Provide the [x, y] coordinate of the cell's center where the given text is located.  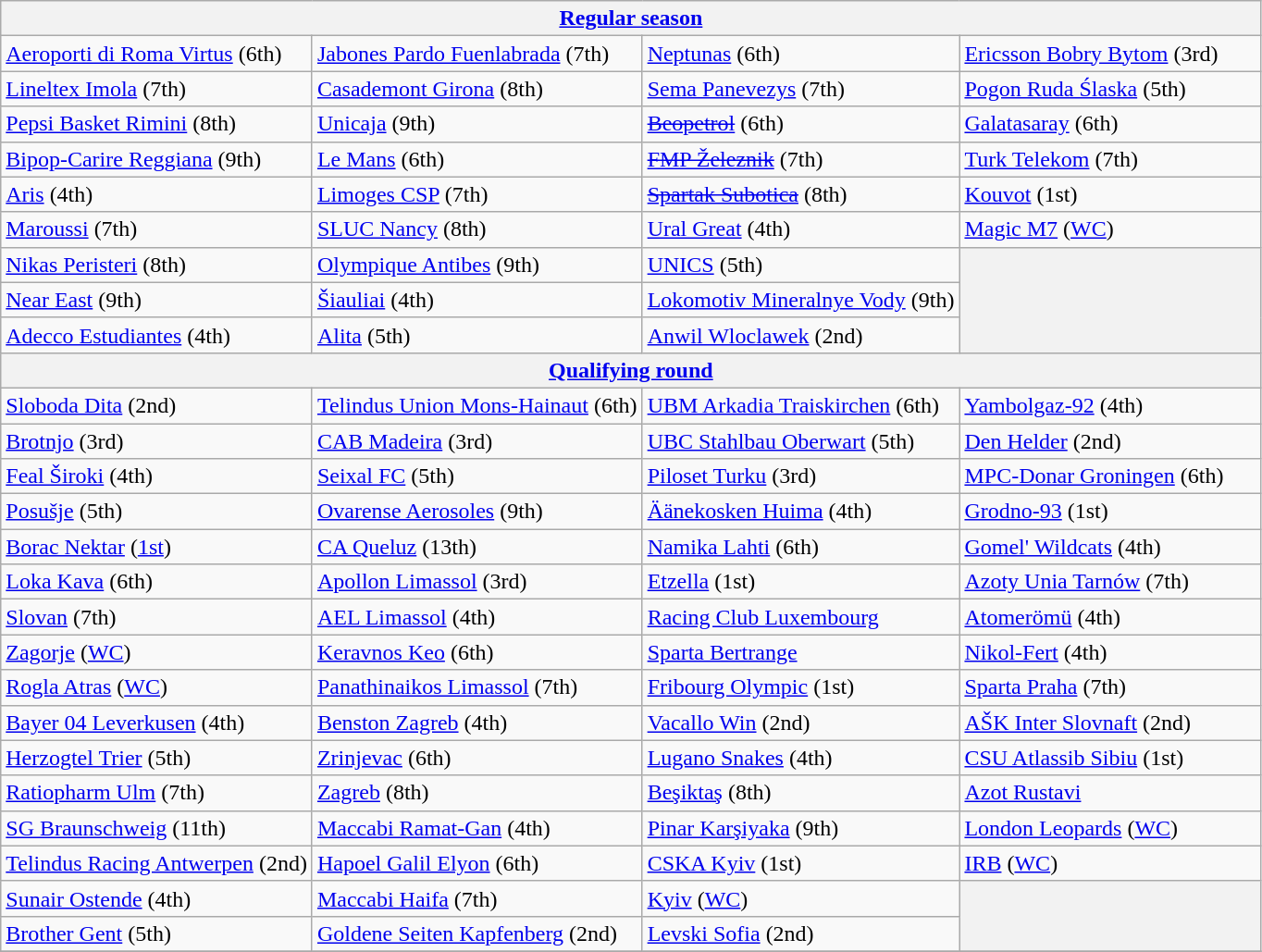
Goldene Seiten Kapfenberg (2nd) [477, 933]
Pogon Ruda Ślaska (5th) [1110, 89]
Pepsi Basket Rimini (8th) [157, 124]
Limoges CSP (7th) [477, 194]
Azoty Unia Tarnów (7th) [1110, 582]
Pinar Karşiyaka (9th) [801, 828]
Ericsson Bobry Bytom (3rd) [1110, 54]
Keravnos Keo (6th) [477, 652]
Sparta Bertrange [801, 652]
Bipop-Carire Reggiana (9th) [157, 159]
FMP Železnik (7th) [801, 159]
Le Mans (6th) [477, 159]
Atomerömü (4th) [1110, 617]
Near East (9th) [157, 300]
Magic M7 (WC) [1110, 229]
Adecco Estudiantes (4th) [157, 335]
Beopetrol (6th) [801, 124]
Qualifying round [631, 370]
Racing Club Luxembourg [801, 617]
SLUC Nancy (8th) [477, 229]
Aris (4th) [157, 194]
Etzella (1st) [801, 582]
Maccabi Haifa (7th) [477, 898]
Alita (5th) [477, 335]
AEL Limassol (4th) [477, 617]
Azot Rustavi [1110, 793]
Kyiv (WC) [801, 898]
Gomel' Wildcats (4th) [1110, 547]
Vacallo Win (2nd) [801, 723]
Neptunas (6th) [801, 54]
Anwil Wloclawek (2nd) [801, 335]
UBC Stahlbau Oberwart (5th) [801, 441]
Maroussi (7th) [157, 229]
Nikol-Fert (4th) [1110, 652]
Aeroporti di Roma Virtus (6th) [157, 54]
Grodno-93 (1st) [1110, 512]
IRB (WC) [1110, 863]
Lugano Snakes (4th) [801, 758]
CAB Madeira (3rd) [477, 441]
Apollon Limassol (3rd) [477, 582]
Benston Zagreb (4th) [477, 723]
Rogla Atras (WC) [157, 687]
Borac Nektar (1st) [157, 547]
Unicaja (9th) [477, 124]
Zrinjevac (6th) [477, 758]
Turk Telekom (7th) [1110, 159]
CSKA Kyiv (1st) [801, 863]
Regular season [631, 19]
Spartak Subotica (8th) [801, 194]
SG Braunschweig (11th) [157, 828]
Sema Panevezys (7th) [801, 89]
Sunair Ostende (4th) [157, 898]
Telindus Union Mons-Hainaut (6th) [477, 405]
Bayer 04 Leverkusen (4th) [157, 723]
AŠK Inter Slovnaft (2nd) [1110, 723]
Lokomotiv Mineralnye Vody (9th) [801, 300]
Slovan (7th) [157, 617]
Namika Lahti (6th) [801, 547]
Lineltex Imola (7th) [157, 89]
MPC-Donar Groningen (6th) [1110, 476]
Sloboda Dita (2nd) [157, 405]
Maccabi Ramat-Gan (4th) [477, 828]
CA Queluz (13th) [477, 547]
Brotnjo (3rd) [157, 441]
Galatasaray (6th) [1110, 124]
Loka Kava (6th) [157, 582]
Posušje (5th) [157, 512]
Yambolgaz-92 (4th) [1110, 405]
Šiauliai (4th) [477, 300]
Casademont Girona (8th) [477, 89]
Panathinaikos Limassol (7th) [477, 687]
Herzogtel Trier (5th) [157, 758]
Ural Great (4th) [801, 229]
Ratiopharm Ulm (7th) [157, 793]
Nikas Peristeri (8th) [157, 265]
Beşiktaş (8th) [801, 793]
CSU Atlassib Sibiu (1st) [1110, 758]
London Leopards (WC) [1110, 828]
UBM Arkadia Traiskirchen (6th) [801, 405]
Fribourg Olympic (1st) [801, 687]
Ovarense Aerosoles (9th) [477, 512]
Piloset Turku (3rd) [801, 476]
Kouvot (1st) [1110, 194]
Hapoel Galil Elyon (6th) [477, 863]
Zagorje (WC) [157, 652]
Feal Široki (4th) [157, 476]
Telindus Racing Antwerpen (2nd) [157, 863]
Olympique Antibes (9th) [477, 265]
UNICS (5th) [801, 265]
Zagreb (8th) [477, 793]
Äänekosken Huima (4th) [801, 512]
Levski Sofia (2nd) [801, 933]
Brother Gent (5th) [157, 933]
Jabones Pardo Fuenlabrada (7th) [477, 54]
Sparta Praha (7th) [1110, 687]
Den Helder (2nd) [1110, 441]
Seixal FC (5th) [477, 476]
